Output the [X, Y] coordinate of the center of the cell containing the given text.  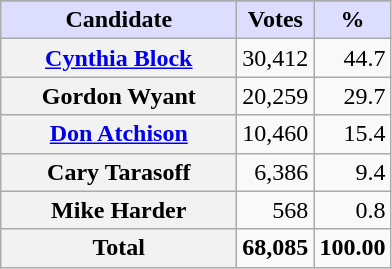
Mike Harder [119, 210]
Gordon Wyant [119, 96]
20,259 [276, 96]
Don Atchison [119, 134]
29.7 [352, 96]
Cary Tarasoff [119, 172]
6,386 [276, 172]
% [352, 20]
0.8 [352, 210]
Candidate [119, 20]
44.7 [352, 58]
9.4 [352, 172]
10,460 [276, 134]
Total [119, 248]
15.4 [352, 134]
100.00 [352, 248]
568 [276, 210]
68,085 [276, 248]
Cynthia Block [119, 58]
Votes [276, 20]
30,412 [276, 58]
